Locate the cell with the specified text and output its [X, Y] center coordinate. 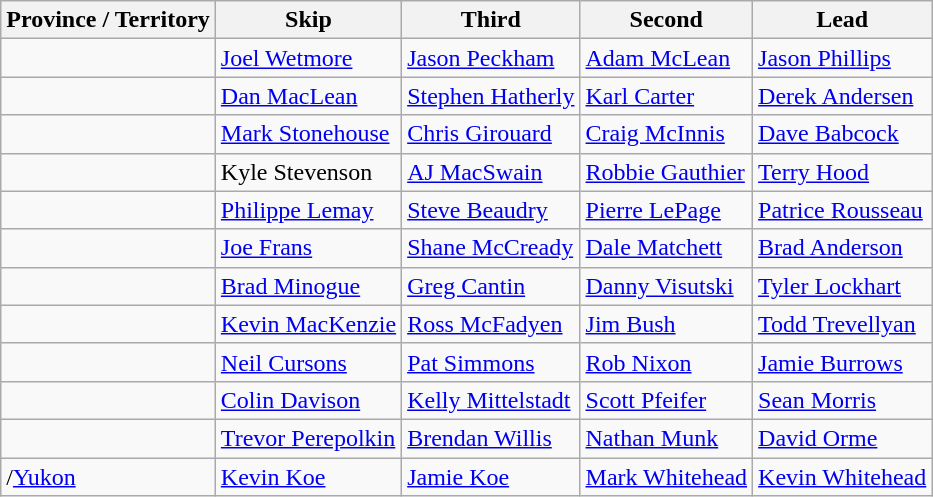
Mark Stonehouse [308, 134]
Shane McCready [491, 248]
Dave Babcock [842, 134]
Derek Andersen [842, 96]
Patrice Rousseau [842, 210]
Kyle Stevenson [308, 172]
Chris Girouard [491, 134]
Philippe Lemay [308, 210]
Joe Frans [308, 248]
Sean Morris [842, 400]
Kevin Koe [308, 477]
Todd Trevellyan [842, 324]
Stephen Hatherly [491, 96]
Pierre LePage [666, 210]
Brendan Willis [491, 438]
Colin Davison [308, 400]
Third [491, 20]
Joel Wetmore [308, 58]
Mark Whitehead [666, 477]
Terry Hood [842, 172]
Kelly Mittelstadt [491, 400]
Ross McFadyen [491, 324]
Skip [308, 20]
Jason Phillips [842, 58]
Nathan Munk [666, 438]
Trevor Perepolkin [308, 438]
Brad Anderson [842, 248]
Greg Cantin [491, 286]
Lead [842, 20]
Pat Simmons [491, 362]
AJ MacSwain [491, 172]
Karl Carter [666, 96]
Jim Bush [666, 324]
Province / Territory [108, 20]
Dale Matchett [666, 248]
Scott Pfeifer [666, 400]
David Orme [842, 438]
Jamie Burrows [842, 362]
/Yukon [108, 477]
Rob Nixon [666, 362]
Kevin Whitehead [842, 477]
Jamie Koe [491, 477]
Adam McLean [666, 58]
Jason Peckham [491, 58]
Danny Visutski [666, 286]
Kevin MacKenzie [308, 324]
Brad Minogue [308, 286]
Steve Beaudry [491, 210]
Second [666, 20]
Dan MacLean [308, 96]
Robbie Gauthier [666, 172]
Neil Cursons [308, 362]
Tyler Lockhart [842, 286]
Craig McInnis [666, 134]
